Extract the [x, y] coordinate from the center of the cell holding the provided text.  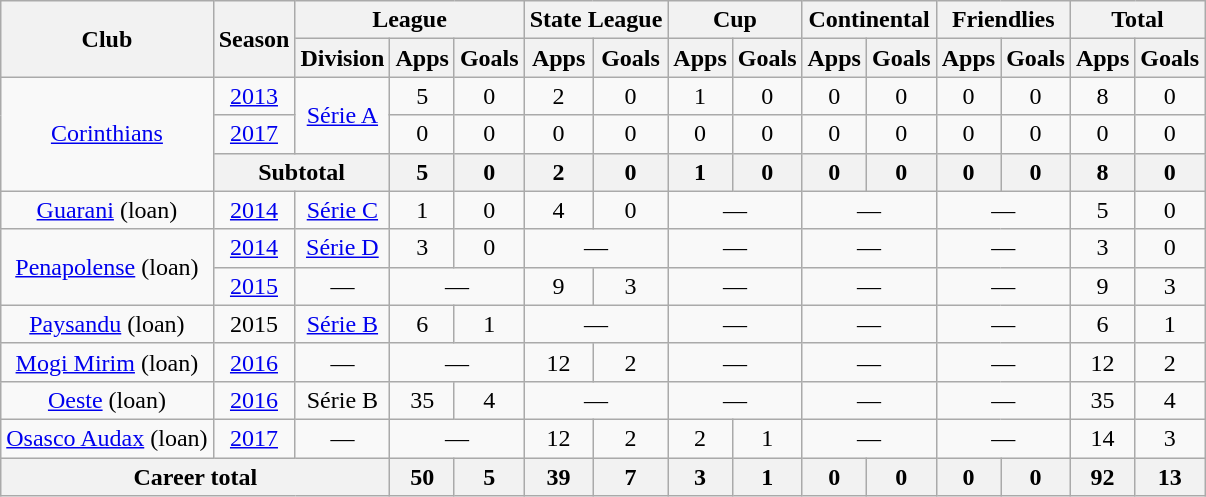
92 [1102, 477]
Club [107, 39]
14 [1102, 438]
Cup [735, 20]
State League [596, 20]
Continental [869, 20]
2013 [254, 96]
Career total [196, 477]
Season [254, 39]
Oeste (loan) [107, 400]
Subtotal [302, 172]
Guarani (loan) [107, 210]
Osasco Audax (loan) [107, 438]
Mogi Mirim (loan) [107, 362]
Division [342, 58]
Série A [342, 115]
39 [558, 477]
Paysandu (loan) [107, 324]
Série C [342, 210]
League [410, 20]
Série D [342, 248]
Corinthians [107, 134]
Friendlies [1003, 20]
50 [422, 477]
Penapolense (loan) [107, 267]
13 [1170, 477]
Total [1137, 20]
7 [630, 477]
